Output the [X, Y] coordinate of the center of the cell containing the given text.  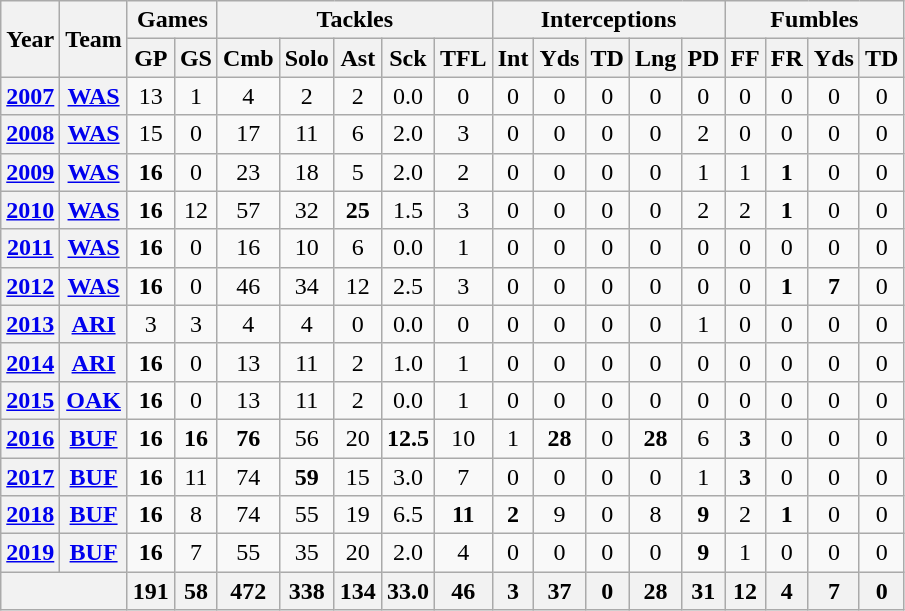
GS [196, 58]
34 [306, 286]
32 [306, 210]
1.5 [408, 210]
2011 [30, 248]
2009 [30, 172]
Sck [408, 58]
58 [196, 591]
17 [248, 134]
23 [248, 172]
TFL [463, 58]
56 [306, 438]
Tackles [354, 20]
57 [248, 210]
Team [94, 39]
35 [306, 553]
2019 [30, 553]
2010 [30, 210]
2.5 [408, 286]
Cmb [248, 58]
1.0 [408, 362]
2008 [30, 134]
2017 [30, 477]
2018 [30, 515]
25 [358, 210]
3.0 [408, 477]
FF [745, 58]
GP [150, 58]
12.5 [408, 438]
33.0 [408, 591]
338 [306, 591]
Lng [655, 58]
2012 [30, 286]
OAK [94, 400]
191 [150, 591]
6.5 [408, 515]
Interceptions [608, 20]
2013 [30, 324]
134 [358, 591]
Fumbles [814, 20]
59 [306, 477]
Ast [358, 58]
PD [704, 58]
5 [358, 172]
Int [513, 58]
2014 [30, 362]
31 [704, 591]
19 [358, 515]
Games [172, 20]
76 [248, 438]
Year [30, 39]
37 [560, 591]
Solo [306, 58]
18 [306, 172]
2007 [30, 96]
2015 [30, 400]
472 [248, 591]
FR [786, 58]
2016 [30, 438]
